Detect which cell encompasses the target text, then output its [x, y] center coordinate. 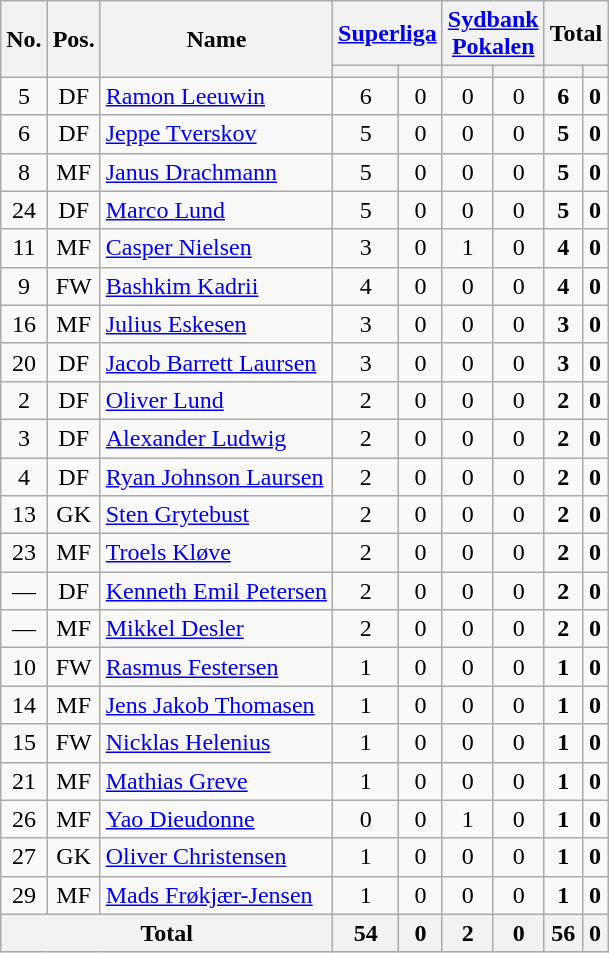
Kenneth Emil Petersen [216, 591]
54 [366, 933]
56 [563, 933]
Ramon Leeuwin [216, 96]
Marco Lund [216, 210]
8 [24, 172]
10 [24, 667]
16 [24, 324]
Casper Nielsen [216, 248]
Jens Jakob Thomasen [216, 705]
13 [24, 515]
Pos. [74, 39]
Bashkim Kadrii [216, 286]
Sten Grytebust [216, 515]
Mads Frøkjær-Jensen [216, 895]
27 [24, 857]
9 [24, 286]
SydbankPokalen [493, 34]
Superliga [388, 34]
Julius Eskesen [216, 324]
29 [24, 895]
Oliver Lund [216, 400]
20 [24, 362]
Rasmus Festersen [216, 667]
Yao Dieudonne [216, 819]
14 [24, 705]
Jacob Barrett Laursen [216, 362]
15 [24, 743]
No. [24, 39]
Alexander Ludwig [216, 438]
24 [24, 210]
21 [24, 781]
Troels Kløve [216, 553]
Ryan Johnson Laursen [216, 477]
Jeppe Tverskov [216, 134]
Janus Drachmann [216, 172]
Oliver Christensen [216, 857]
Mikkel Desler [216, 629]
Mathias Greve [216, 781]
26 [24, 819]
Nicklas Helenius [216, 743]
Name [216, 39]
11 [24, 248]
23 [24, 553]
